Capture the cell that displays the provided text and extract its (x, y) central coordinate. 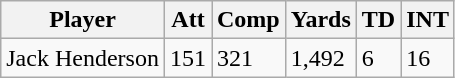
TD (378, 20)
16 (428, 58)
Player (83, 20)
Yards (320, 20)
INT (428, 20)
321 (249, 58)
Att (188, 20)
1,492 (320, 58)
Jack Henderson (83, 58)
Comp (249, 20)
6 (378, 58)
151 (188, 58)
